Return the (x, y) coordinate for the center point of the cell that contains the specified text.  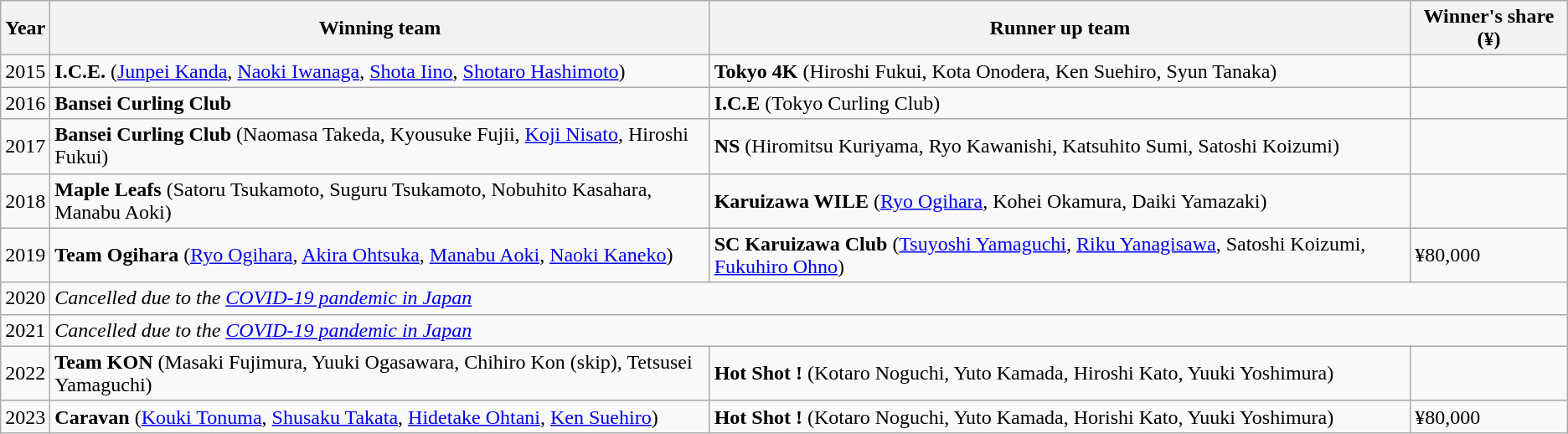
2023 (25, 416)
2021 (25, 330)
2015 (25, 71)
2016 (25, 103)
Team KON (Masaki Fujimura, Yuuki Ogasawara, Chihiro Kon (skip), Tetsusei Yamaguchi) (380, 374)
2022 (25, 374)
I.C.E (Tokyo Curling Club) (1060, 103)
Caravan (Kouki Tonuma, Shusaku Takata, Hidetake Ohtani, Ken Suehiro) (380, 416)
2018 (25, 201)
SC Karuizawa Club (Tsuyoshi Yamaguchi, Riku Yanagisawa, Satoshi Koizumi, Fukuhiro Ohno) (1060, 255)
Team Ogihara (Ryo Ogihara, Akira Ohtsuka, Manabu Aoki, Naoki Kaneko) (380, 255)
2019 (25, 255)
NS (Hiromitsu Kuriyama, Ryo Kawanishi, Katsuhito Sumi, Satoshi Koizumi) (1060, 146)
Winning team (380, 28)
Bansei Curling Club (Naomasa Takeda, Kyousuke Fujii, Koji Nisato, Hiroshi Fukui) (380, 146)
I.C.E. (Junpei Kanda, Naoki Iwanaga, Shota Iino, Shotaro Hashimoto) (380, 71)
Runner up team (1060, 28)
Year (25, 28)
2020 (25, 298)
2017 (25, 146)
Tokyo 4K (Hiroshi Fukui, Kota Onodera, Ken Suehiro, Syun Tanaka) (1060, 71)
Karuizawa WILE (Ryo Ogihara, Kohei Okamura, Daiki Yamazaki) (1060, 201)
Bansei Curling Club (380, 103)
Maple Leafs (Satoru Tsukamoto, Suguru Tsukamoto, Nobuhito Kasahara, Manabu Aoki) (380, 201)
Winner's share (¥) (1489, 28)
Hot Shot ! (Kotaro Noguchi, Yuto Kamada, Horishi Kato, Yuuki Yoshimura) (1060, 416)
Hot Shot ! (Kotaro Noguchi, Yuto Kamada, Hiroshi Kato, Yuuki Yoshimura) (1060, 374)
